Return the [x, y] coordinate for the center point of the cell that contains the specified text.  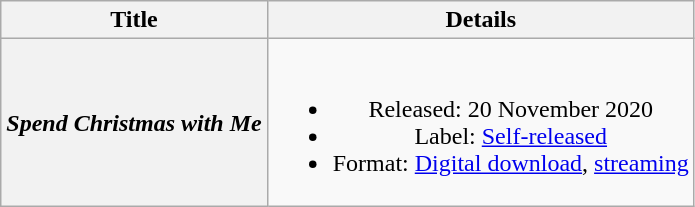
Details [480, 20]
Released: 20 November 2020Label: Self-releasedFormat: Digital download, streaming [480, 122]
Title [134, 20]
Spend Christmas with Me [134, 122]
